Determine the [X, Y] coordinate at the center of the cell enclosing the given text.  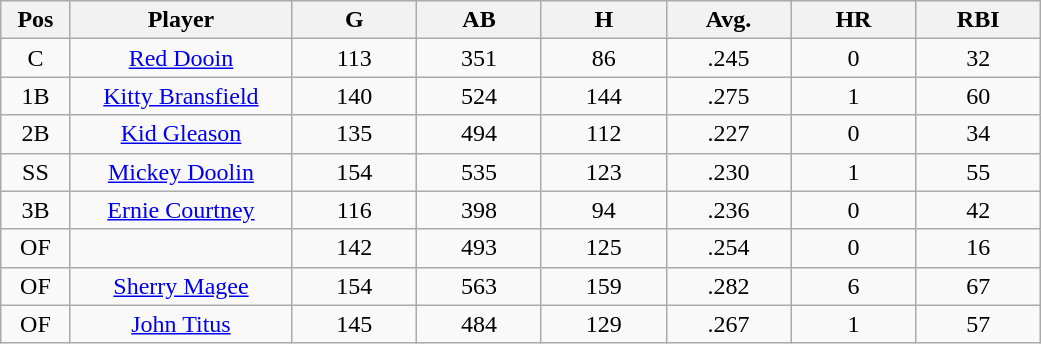
57 [978, 324]
Ernie Courtney [181, 210]
.230 [728, 172]
129 [604, 324]
484 [480, 324]
135 [354, 134]
144 [604, 96]
G [354, 20]
67 [978, 286]
535 [480, 172]
Red Dooin [181, 58]
.275 [728, 96]
Sherry Magee [181, 286]
142 [354, 248]
AB [480, 20]
125 [604, 248]
94 [604, 210]
.236 [728, 210]
42 [978, 210]
.267 [728, 324]
351 [480, 58]
.254 [728, 248]
16 [978, 248]
524 [480, 96]
34 [978, 134]
1B [36, 96]
493 [480, 248]
Kitty Bransfield [181, 96]
116 [354, 210]
Player [181, 20]
John Titus [181, 324]
Kid Gleason [181, 134]
Pos [36, 20]
159 [604, 286]
113 [354, 58]
398 [480, 210]
Mickey Doolin [181, 172]
HR [854, 20]
Avg. [728, 20]
3B [36, 210]
.227 [728, 134]
2B [36, 134]
55 [978, 172]
.282 [728, 286]
145 [354, 324]
140 [354, 96]
494 [480, 134]
112 [604, 134]
SS [36, 172]
123 [604, 172]
60 [978, 96]
H [604, 20]
6 [854, 286]
32 [978, 58]
563 [480, 286]
.245 [728, 58]
86 [604, 58]
C [36, 58]
RBI [978, 20]
